Capture the cell that displays the provided text and extract its (X, Y) central coordinate. 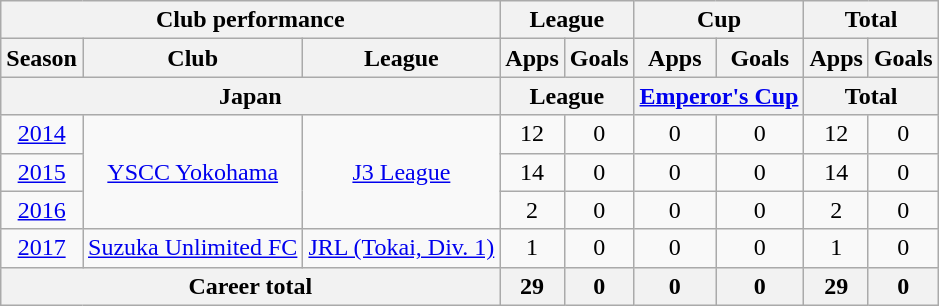
JRL (Tokai, Div. 1) (402, 248)
2014 (42, 134)
Club performance (250, 20)
Cup (719, 20)
J3 League (402, 172)
YSCC Yokohama (192, 172)
2017 (42, 248)
Career total (250, 286)
Emperor's Cup (719, 96)
Club (192, 58)
Season (42, 58)
2016 (42, 210)
Suzuka Unlimited FC (192, 248)
Japan (250, 96)
2015 (42, 172)
